From the cell containing the given text, extract its center point as [X, Y] coordinate. 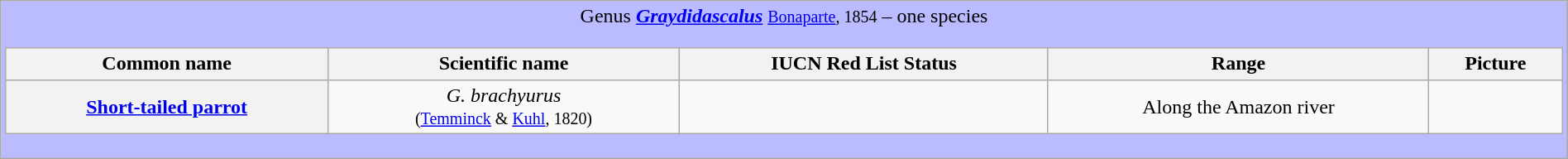
Scientific name [504, 64]
Short-tailed parrot [167, 106]
Common name [167, 64]
G. brachyurus (Temminck & Kuhl, 1820) [504, 106]
Range [1238, 64]
IUCN Red List Status [864, 64]
Picture [1495, 64]
Along the Amazon river [1238, 106]
